Find where the given text appears and provide that cell's center as (X, Y) coordinate. 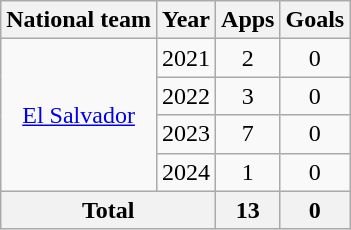
2024 (186, 172)
Apps (248, 20)
National team (79, 20)
El Salvador (79, 115)
13 (248, 210)
2 (248, 58)
7 (248, 134)
Year (186, 20)
Total (108, 210)
Goals (315, 20)
1 (248, 172)
3 (248, 96)
2023 (186, 134)
2021 (186, 58)
2022 (186, 96)
